Identify which cell holds the provided text, then report its [x, y] central coordinate. 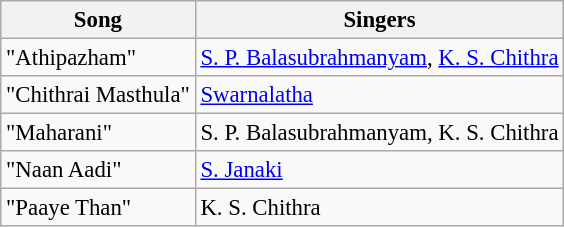
"Maharani" [98, 133]
"Athipazham" [98, 58]
Song [98, 20]
Singers [380, 20]
K. S. Chithra [380, 208]
Swarnalatha [380, 95]
"Paaye Than" [98, 208]
"Chithrai Masthula" [98, 95]
"Naan Aadi" [98, 170]
S. Janaki [380, 170]
